Return (x, y) of the center of cell containing provided text 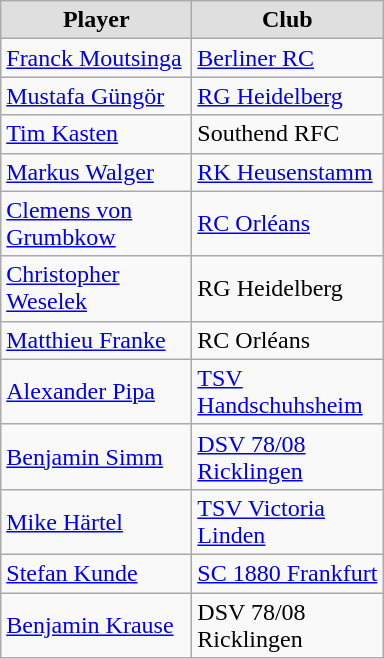
Player (96, 20)
TSV Handschuhsheim (288, 392)
Tim Kasten (96, 134)
Clemens von Grumbkow (96, 224)
Stefan Kunde (96, 573)
Berliner RC (288, 58)
Benjamin Krause (96, 624)
TSV Victoria Linden (288, 522)
SC 1880 Frankfurt (288, 573)
Alexander Pipa (96, 392)
Franck Moutsinga (96, 58)
Benjamin Simm (96, 456)
RK Heusenstamm (288, 172)
Matthieu Franke (96, 340)
Southend RFC (288, 134)
Christopher Weselek (96, 288)
Mike Härtel (96, 522)
Mustafa Güngör (96, 96)
Markus Walger (96, 172)
Club (288, 20)
